Provide the (X, Y) coordinate of the cell's center where the given text is located.  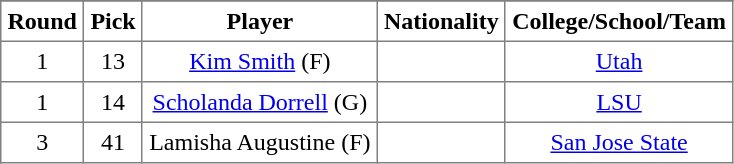
Round (42, 21)
Player (260, 21)
College/School/Team (618, 21)
14 (114, 102)
3 (42, 142)
San Jose State (618, 142)
13 (114, 61)
Nationality (441, 21)
Pick (114, 21)
Scholanda Dorrell (G) (260, 102)
Kim Smith (F) (260, 61)
Utah (618, 61)
Lamisha Augustine (F) (260, 142)
LSU (618, 102)
41 (114, 142)
